Detect which cell encompasses the target text, then output its (X, Y) center coordinate. 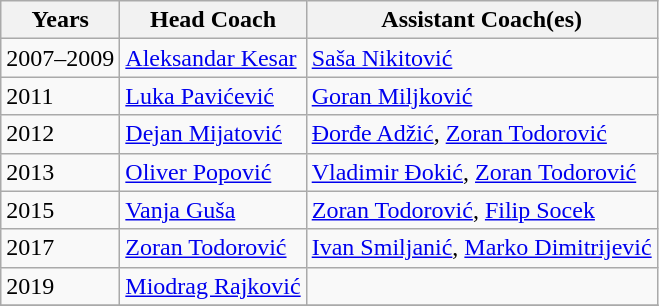
Luka Pavićević (213, 96)
Saša Nikitović (482, 58)
Vladimir Đokić, Zoran Todorović (482, 172)
Zoran Todorović (213, 248)
Zoran Todorović, Filip Socek (482, 210)
Aleksandar Kesar (213, 58)
Assistant Coach(es) (482, 20)
Goran Miljković (482, 96)
2012 (60, 134)
2007–2009 (60, 58)
2017 (60, 248)
Oliver Popović (213, 172)
Miodrag Rajković (213, 286)
2015 (60, 210)
2019 (60, 286)
Head Coach (213, 20)
Ivan Smiljanić, Marko Dimitrijević (482, 248)
Vanja Guša (213, 210)
2011 (60, 96)
2013 (60, 172)
Years (60, 20)
Dejan Mijatović (213, 134)
Đorđe Adžić, Zoran Todorović (482, 134)
